Provide the (X, Y) coordinate of the cell's center where the given text is located.  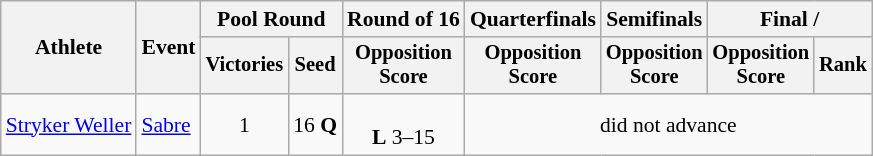
Round of 16 (404, 19)
Victories (245, 66)
Stryker Weller (69, 124)
Event (168, 48)
L 3–15 (404, 124)
Sabre (168, 124)
did not advance (668, 124)
Athlete (69, 48)
Seed (315, 66)
Quarterfinals (533, 19)
Pool Round (272, 19)
Semifinals (654, 19)
Rank (843, 66)
1 (245, 124)
Final / (790, 19)
16 Q (315, 124)
